Find where the given text appears and provide that cell's center as [X, Y] coordinate. 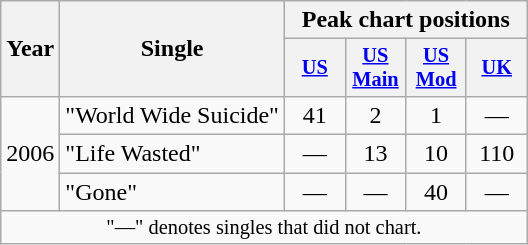
110 [496, 154]
40 [436, 192]
10 [436, 154]
2006 [30, 153]
"Gone" [172, 192]
41 [314, 115]
"—" denotes singles that did not chart. [264, 228]
US [314, 68]
Peak chart positions [406, 20]
US Main [376, 68]
"Life Wasted" [172, 154]
13 [376, 154]
2 [376, 115]
UK [496, 68]
Single [172, 49]
"World Wide Suicide" [172, 115]
Year [30, 49]
US Mod [436, 68]
1 [436, 115]
